Determine the (X, Y) coordinate at the center of the cell enclosing the given text.  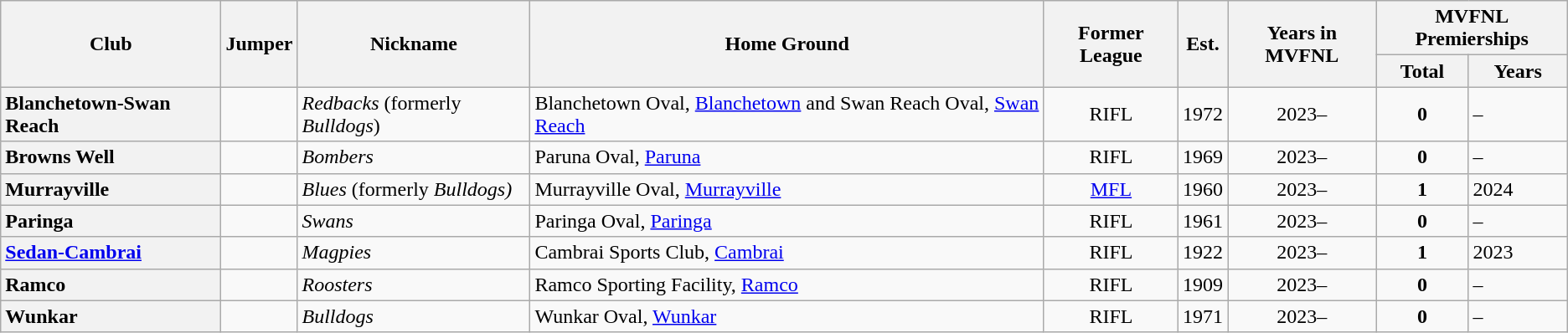
Wunkar Oval, Wunkar (787, 316)
Wunkar (111, 316)
2024 (1518, 189)
Bombers (414, 157)
1960 (1203, 189)
Ramco (111, 284)
Paruna Oval, Paruna (787, 157)
Nickname (414, 44)
Ramco Sporting Facility, Ramco (787, 284)
1922 (1203, 253)
Murrayville (111, 189)
Paringa Oval, Paringa (787, 221)
Swans (414, 221)
Bulldogs (414, 316)
1971 (1203, 316)
Magpies (414, 253)
1972 (1203, 114)
Redbacks (formerly Bulldogs) (414, 114)
1969 (1203, 157)
Former League (1111, 44)
Years in MVFNL (1302, 44)
Blanchetown-Swan Reach (111, 114)
Roosters (414, 284)
Browns Well (111, 157)
Sedan-Cambrai (111, 253)
Blues (formerly Bulldogs) (414, 189)
Blanchetown Oval, Blanchetown and Swan Reach Oval, Swan Reach (787, 114)
Cambrai Sports Club, Cambrai (787, 253)
1961 (1203, 221)
MVFNL Premierships (1472, 28)
Paringa (111, 221)
Jumper (260, 44)
Years (1518, 71)
2023 (1518, 253)
Murrayville Oval, Murrayville (787, 189)
Home Ground (787, 44)
Club (111, 44)
Total (1422, 71)
Est. (1203, 44)
MFL (1111, 189)
1909 (1203, 284)
